Return (x, y) of the center of cell containing provided text 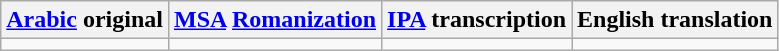
Arabic original (85, 20)
IPA transcription (477, 20)
English translation (675, 20)
MSA Romanization (274, 20)
